From the cell containing the given text, extract its center point as (x, y) coordinate. 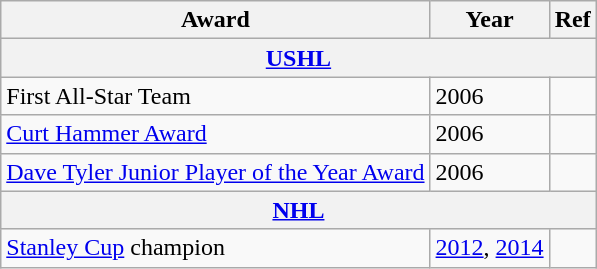
2012, 2014 (490, 248)
First All-Star Team (216, 96)
Stanley Cup champion (216, 248)
NHL (298, 210)
Dave Tyler Junior Player of the Year Award (216, 172)
USHL (298, 58)
Curt Hammer Award (216, 134)
Ref (572, 20)
Year (490, 20)
Award (216, 20)
